Pinpoint the cell where the given text exists, returning its (x, y) midpoint coordinate. 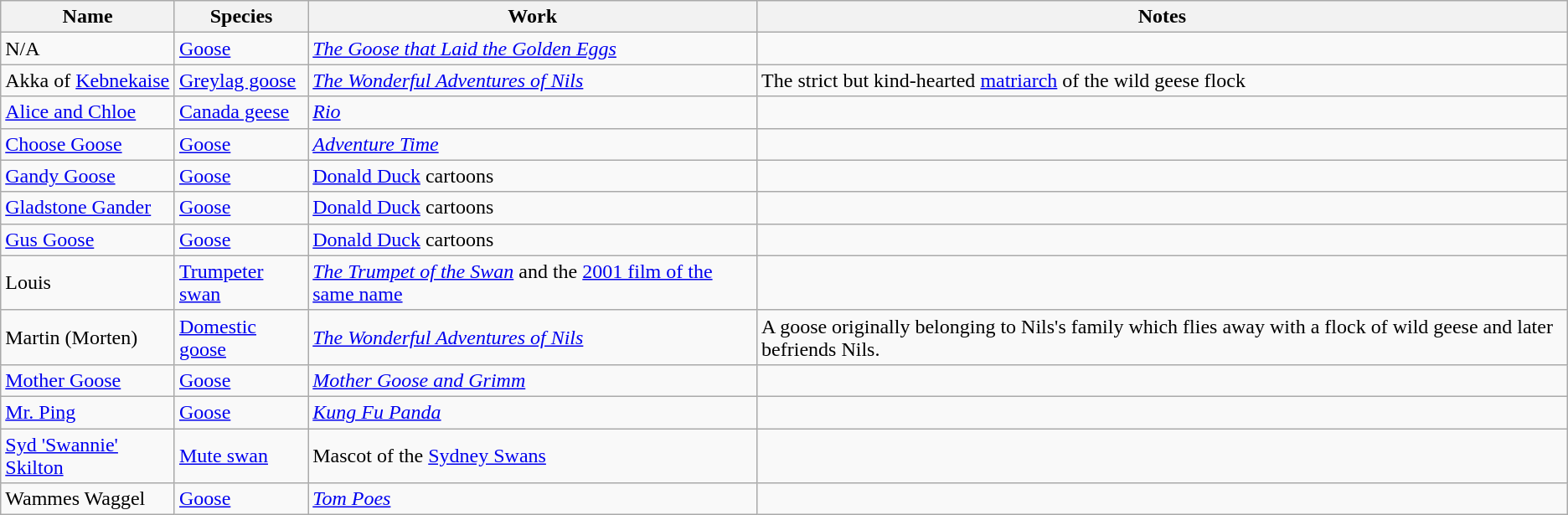
Mr. Ping (88, 412)
The strict but kind-hearted matriarch of the wild geese flock (1163, 80)
A goose originally belonging to Nils's family which flies away with a flock of wild geese and later befriends Nils. (1163, 337)
Mute swan (241, 456)
Name (88, 17)
Alice and Chloe (88, 112)
Gladstone Gander (88, 208)
Mascot of the Sydney Swans (533, 456)
The Goose that Laid the Golden Eggs (533, 49)
Louis (88, 283)
Mother Goose (88, 380)
Wammes Waggel (88, 499)
Mother Goose and Grimm (533, 380)
Species (241, 17)
Kung Fu Panda (533, 412)
Canada geese (241, 112)
Notes (1163, 17)
Gus Goose (88, 239)
Greylag goose (241, 80)
Domestic goose (241, 337)
Rio (533, 112)
Tom Poes (533, 499)
Work (533, 17)
N/A (88, 49)
Adventure Time (533, 144)
Akka of Kebnekaise (88, 80)
Martin (Morten) (88, 337)
Gandy Goose (88, 176)
Trumpeter swan (241, 283)
The Trumpet of the Swan and the 2001 film of the same name (533, 283)
Choose Goose (88, 144)
Syd 'Swannie' Skilton (88, 456)
